Extract the [x, y] coordinate from the center of the cell holding the provided text.  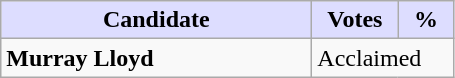
Murray Lloyd [156, 58]
Candidate [156, 20]
Votes [355, 20]
% [426, 20]
Acclaimed [383, 58]
